Extract the [X, Y] coordinate from the center of the cell holding the provided text.  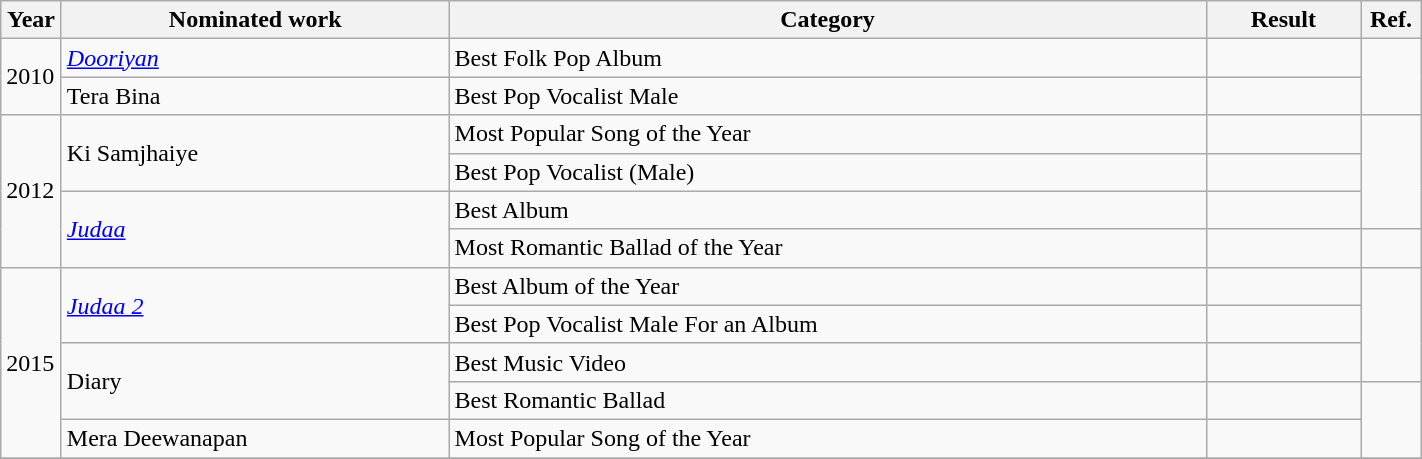
Best Album [828, 210]
Best Romantic Ballad [828, 400]
Nominated work [255, 20]
2010 [32, 77]
Mera Deewanapan [255, 438]
Year [32, 20]
Best Pop Vocalist Male [828, 96]
Best Music Video [828, 362]
Dooriyan [255, 58]
Best Pop Vocalist Male For an Album [828, 324]
Diary [255, 381]
Category [828, 20]
2015 [32, 362]
Best Album of the Year [828, 286]
Best Pop Vocalist (Male) [828, 172]
Ref. [1392, 20]
Result [1284, 20]
Most Romantic Ballad of the Year [828, 248]
Tera Bina [255, 96]
Judaa 2 [255, 305]
Judaa [255, 229]
Best Folk Pop Album [828, 58]
Ki Samjhaiye [255, 153]
2012 [32, 191]
